Scan for the cell matching the given text and deliver its (X, Y) coordinate at center. 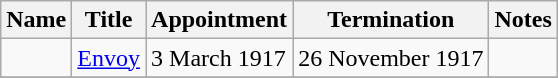
Title (109, 20)
Name (36, 20)
Notes (523, 20)
3 March 1917 (220, 58)
26 November 1917 (391, 58)
Termination (391, 20)
Envoy (109, 58)
Appointment (220, 20)
